Identify which cell holds the provided text, then report its [X, Y] central coordinate. 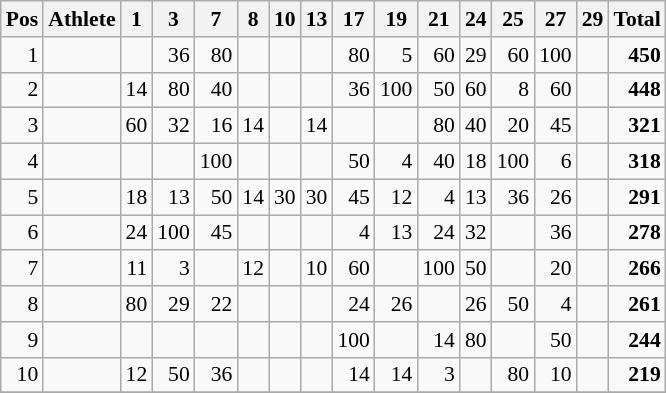
318 [636, 162]
19 [396, 19]
261 [636, 304]
219 [636, 375]
Pos [22, 19]
27 [556, 19]
Athlete [82, 19]
9 [22, 340]
266 [636, 269]
21 [438, 19]
22 [216, 304]
2 [22, 90]
16 [216, 126]
291 [636, 197]
25 [514, 19]
278 [636, 233]
Total [636, 19]
450 [636, 55]
321 [636, 126]
11 [137, 269]
17 [354, 19]
448 [636, 90]
244 [636, 340]
